Output the [X, Y] coordinate of the center of the cell containing the given text.  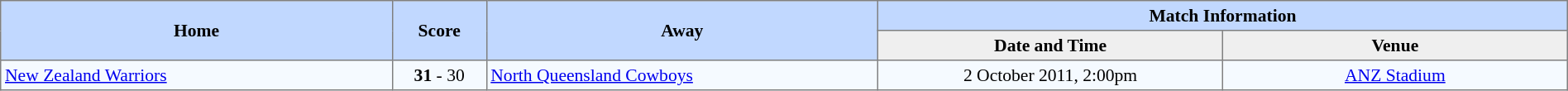
Venue [1394, 45]
Date and Time [1050, 45]
North Queensland Cowboys [682, 75]
31 - 30 [439, 75]
ANZ Stadium [1394, 75]
Away [682, 31]
Score [439, 31]
Home [197, 31]
Match Information [1223, 16]
2 October 2011, 2:00pm [1050, 75]
New Zealand Warriors [197, 75]
